Scan for the cell matching the given text and deliver its [X, Y] coordinate at center. 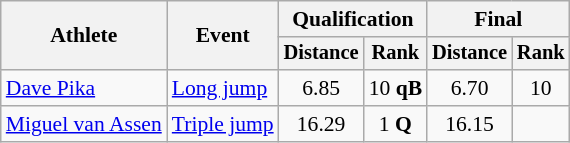
Final [498, 19]
Event [223, 36]
10 [541, 88]
6.85 [322, 88]
Dave Pika [84, 88]
Long jump [223, 88]
10 qB [396, 88]
16.15 [470, 124]
Athlete [84, 36]
Qualification [353, 19]
16.29 [322, 124]
6.70 [470, 88]
1 Q [396, 124]
Miguel van Assen [84, 124]
Triple jump [223, 124]
